Determine the [X, Y] coordinate at the center of the cell enclosing the given text.  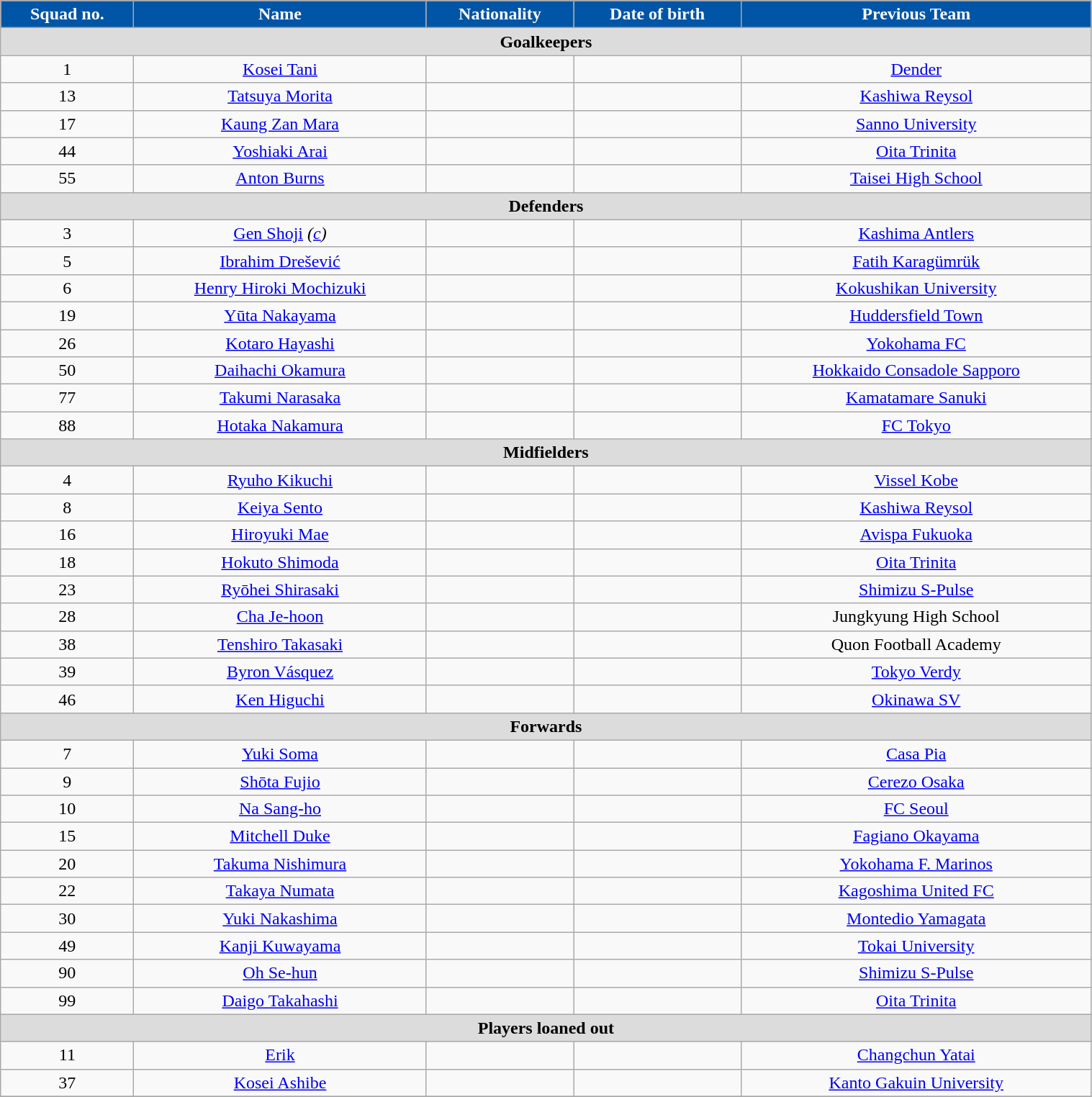
Yūta Nakayama [280, 315]
Kanto Gakuin University [916, 1083]
Forwards [546, 726]
Takaya Numata [280, 891]
Goalkeepers [546, 42]
9 [68, 781]
26 [68, 343]
30 [68, 918]
Fagiano Okayama [916, 836]
17 [68, 124]
Players loaned out [546, 1028]
39 [68, 672]
Hotaka Nakamura [280, 425]
Hokkaido Consadole Sapporo [916, 371]
Avispa Fukuoka [916, 535]
Vissel Kobe [916, 480]
Ryōhei Shirasaki [280, 590]
Anton Burns [280, 179]
Ryuho Kikuchi [280, 480]
Hokuto Shimoda [280, 562]
FC Seoul [916, 809]
Oh Se-hun [280, 973]
23 [68, 590]
Kosei Ashibe [280, 1083]
Dender [916, 69]
4 [68, 480]
Takuma Nishimura [280, 864]
Gen Shoji (c) [280, 233]
1 [68, 69]
Kaung Zan Mara [280, 124]
13 [68, 96]
Nationality [500, 14]
Huddersfield Town [916, 315]
37 [68, 1083]
Previous Team [916, 14]
Cha Je-hoon [280, 617]
Cerezo Osaka [916, 781]
10 [68, 809]
Yokohama F. Marinos [916, 864]
49 [68, 946]
Ken Higuchi [280, 699]
Okinawa SV [916, 699]
55 [68, 179]
18 [68, 562]
Midfielders [546, 453]
Na Sang-ho [280, 809]
Daigo Takahashi [280, 1001]
Squad no. [68, 14]
Changchun Yatai [916, 1055]
Shōta Fujio [280, 781]
Kanji Kuwayama [280, 946]
Yoshiaki Arai [280, 151]
Ibrahim Drešević [280, 261]
Montedio Yamagata [916, 918]
Kotaro Hayashi [280, 343]
Defenders [546, 206]
16 [68, 535]
Quon Football Academy [916, 644]
88 [68, 425]
77 [68, 398]
38 [68, 644]
Erik [280, 1055]
Hiroyuki Mae [280, 535]
Jungkyung High School [916, 617]
Kagoshima United FC [916, 891]
19 [68, 315]
Yuki Nakashima [280, 918]
Takumi Narasaka [280, 398]
11 [68, 1055]
46 [68, 699]
Henry Hiroki Mochizuki [280, 288]
20 [68, 864]
3 [68, 233]
Casa Pia [916, 754]
99 [68, 1001]
Sanno University [916, 124]
Kokushikan University [916, 288]
22 [68, 891]
8 [68, 507]
5 [68, 261]
Daihachi Okamura [280, 371]
Kashima Antlers [916, 233]
Taisei High School [916, 179]
Name [280, 14]
44 [68, 151]
Yuki Soma [280, 754]
Tokyo Verdy [916, 672]
Byron Vásquez [280, 672]
28 [68, 617]
Fatih Karagümrük [916, 261]
7 [68, 754]
Kosei Tani [280, 69]
6 [68, 288]
Tokai University [916, 946]
Yokohama FC [916, 343]
Mitchell Duke [280, 836]
Tatsuya Morita [280, 96]
50 [68, 371]
FC Tokyo [916, 425]
90 [68, 973]
Kamatamare Sanuki [916, 398]
Date of birth [658, 14]
15 [68, 836]
Keiya Sento [280, 507]
Tenshiro Takasaki [280, 644]
